Output the (x, y) coordinate of the center of the cell containing the given text.  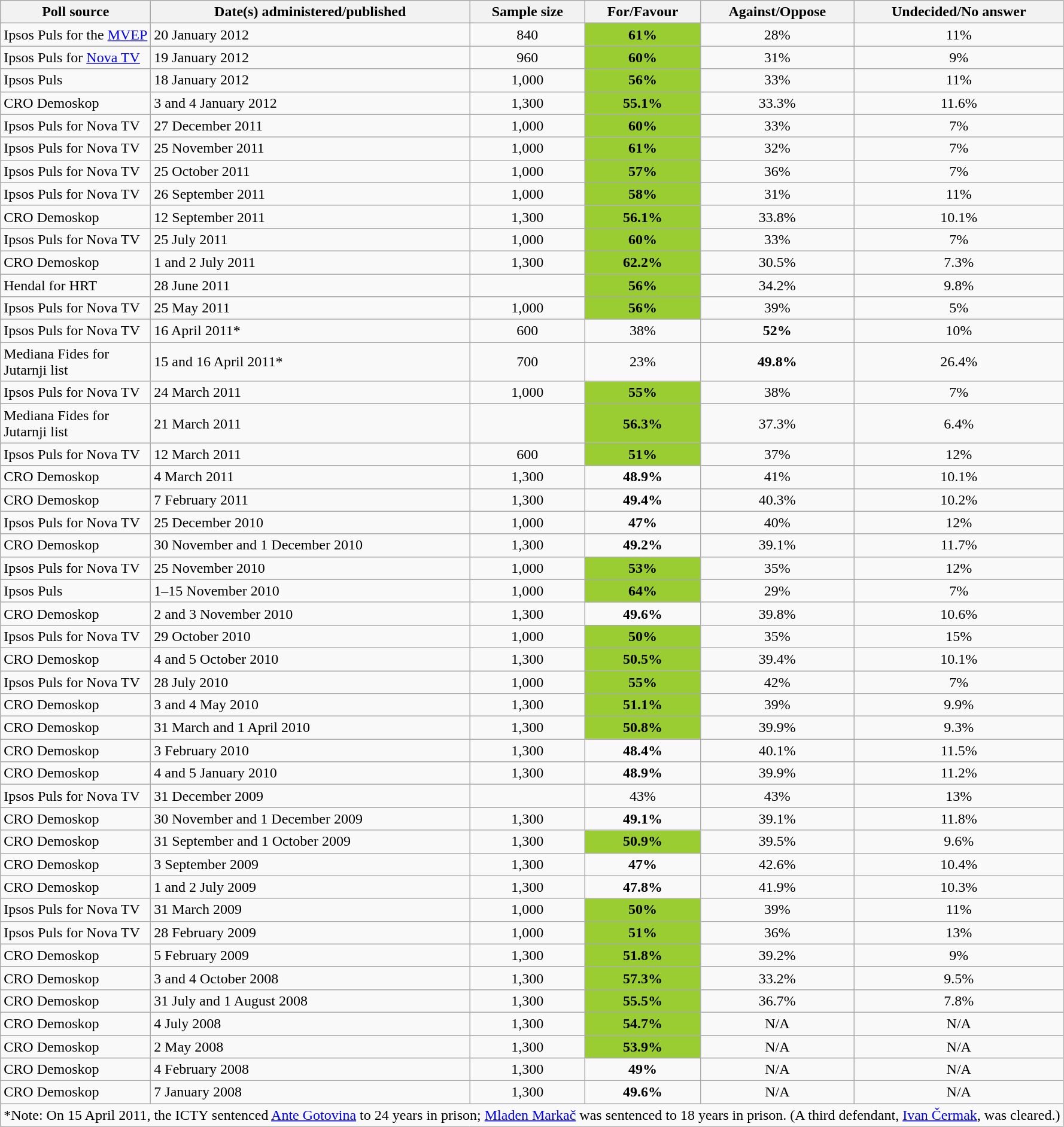
6.4% (959, 424)
15 and 16 April 2011* (310, 362)
29% (777, 591)
33.8% (777, 217)
28% (777, 35)
51.8% (643, 955)
31 March and 1 April 2010 (310, 728)
39.2% (777, 955)
26 September 2011 (310, 194)
55.1% (643, 103)
15% (959, 636)
49.8% (777, 362)
64% (643, 591)
9.5% (959, 978)
2 May 2008 (310, 1047)
41.9% (777, 887)
2 and 3 November 2010 (310, 613)
42% (777, 682)
29 October 2010 (310, 636)
50.9% (643, 842)
Date(s) administered/published (310, 12)
33.2% (777, 978)
4 and 5 October 2010 (310, 659)
57.3% (643, 978)
39.5% (777, 842)
11.6% (959, 103)
31 September and 1 October 2009 (310, 842)
41% (777, 477)
7.3% (959, 262)
11.2% (959, 773)
42.6% (777, 864)
49.4% (643, 500)
58% (643, 194)
10% (959, 331)
1–15 November 2010 (310, 591)
40% (777, 523)
31 March 2009 (310, 910)
55.5% (643, 1001)
49.1% (643, 819)
1 and 2 July 2011 (310, 262)
10.4% (959, 864)
7 February 2011 (310, 500)
Undecided/No answer (959, 12)
49% (643, 1070)
28 February 2009 (310, 932)
32% (777, 148)
51.1% (643, 705)
25 November 2010 (310, 568)
25 July 2011 (310, 239)
4 March 2011 (310, 477)
20 January 2012 (310, 35)
27 December 2011 (310, 126)
9.8% (959, 285)
3 and 4 October 2008 (310, 978)
57% (643, 171)
3 and 4 January 2012 (310, 103)
11.8% (959, 819)
56.1% (643, 217)
3 September 2009 (310, 864)
5% (959, 308)
840 (528, 35)
25 May 2011 (310, 308)
Sample size (528, 12)
37% (777, 454)
21 March 2011 (310, 424)
34.2% (777, 285)
5 February 2009 (310, 955)
700 (528, 362)
30 November and 1 December 2010 (310, 545)
960 (528, 57)
28 July 2010 (310, 682)
25 December 2010 (310, 523)
3 February 2010 (310, 751)
37.3% (777, 424)
Poll source (75, 12)
24 March 2011 (310, 393)
28 June 2011 (310, 285)
7.8% (959, 1001)
9.6% (959, 842)
25 October 2011 (310, 171)
26.4% (959, 362)
16 April 2011* (310, 331)
9.3% (959, 728)
10.3% (959, 887)
50.5% (643, 659)
12 March 2011 (310, 454)
4 July 2008 (310, 1023)
7 January 2008 (310, 1092)
39.8% (777, 613)
Ipsos Puls for the MVEP (75, 35)
33.3% (777, 103)
10.6% (959, 613)
40.1% (777, 751)
39.4% (777, 659)
18 January 2012 (310, 80)
3 and 4 May 2010 (310, 705)
52% (777, 331)
56.3% (643, 424)
12 September 2011 (310, 217)
62.2% (643, 262)
1 and 2 July 2009 (310, 887)
9.9% (959, 705)
11.7% (959, 545)
53% (643, 568)
30 November and 1 December 2009 (310, 819)
54.7% (643, 1023)
47.8% (643, 887)
53.9% (643, 1047)
49.2% (643, 545)
36.7% (777, 1001)
Hendal for HRT (75, 285)
50.8% (643, 728)
19 January 2012 (310, 57)
40.3% (777, 500)
48.4% (643, 751)
31 December 2009 (310, 796)
4 February 2008 (310, 1070)
4 and 5 January 2010 (310, 773)
10.2% (959, 500)
31 July and 1 August 2008 (310, 1001)
Against/Oppose (777, 12)
11.5% (959, 751)
30.5% (777, 262)
25 November 2011 (310, 148)
23% (643, 362)
For/Favour (643, 12)
